Return (X, Y) of the center of cell containing provided text 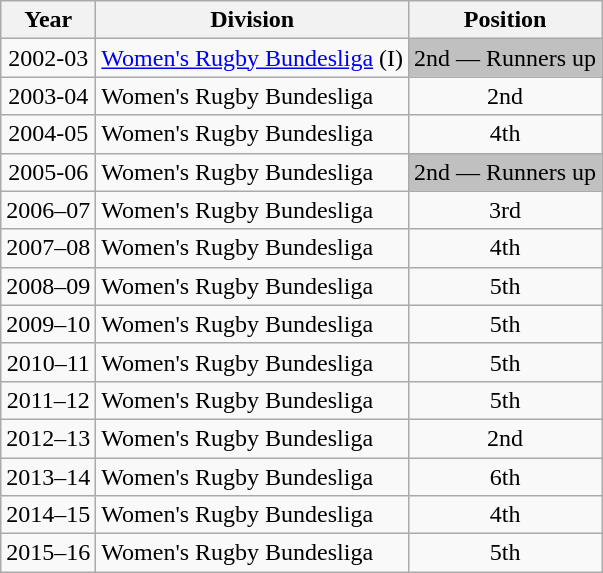
2007–08 (48, 248)
2003-04 (48, 96)
2005-06 (48, 172)
2002-03 (48, 58)
2012–13 (48, 438)
6th (506, 477)
Year (48, 20)
2013–14 (48, 477)
Women's Rugby Bundesliga (I) (252, 58)
2011–12 (48, 400)
2015–16 (48, 553)
2006–07 (48, 210)
Division (252, 20)
2014–15 (48, 515)
2010–11 (48, 362)
2008–09 (48, 286)
3rd (506, 210)
2004-05 (48, 134)
2009–10 (48, 324)
Position (506, 20)
